Output the [X, Y] coordinate of the center of the cell containing the given text.  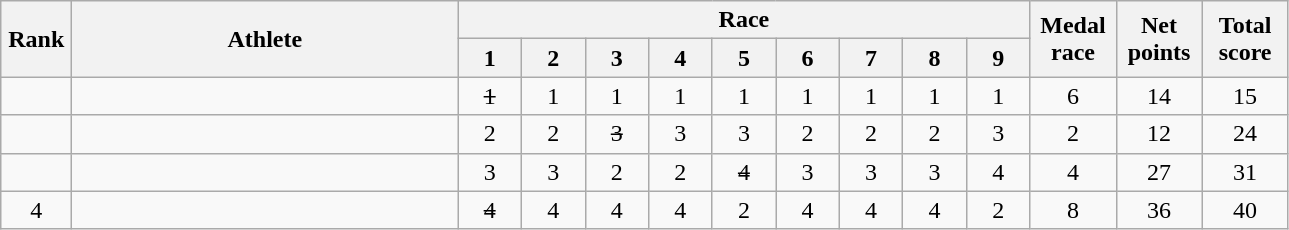
Total score [1245, 39]
27 [1159, 172]
36 [1159, 210]
7 [871, 58]
24 [1245, 134]
31 [1245, 172]
15 [1245, 96]
9 [998, 58]
14 [1159, 96]
40 [1245, 210]
5 [744, 58]
Rank [36, 39]
12 [1159, 134]
Net points [1159, 39]
Athlete [265, 39]
Race [744, 20]
Medal race [1073, 39]
